Detect which cell encompasses the target text, then output its (X, Y) center coordinate. 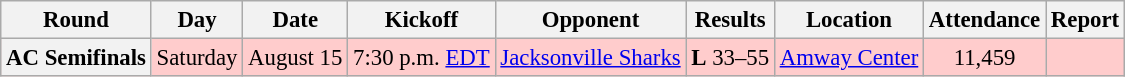
Results (730, 20)
7:30 p.m. EDT (422, 58)
AC Semifinals (76, 58)
L 33–55 (730, 58)
11,459 (985, 58)
Round (76, 20)
Saturday (197, 58)
Kickoff (422, 20)
Date (296, 20)
August 15 (296, 58)
Location (848, 20)
Amway Center (848, 58)
Attendance (985, 20)
Jacksonville Sharks (590, 58)
Report (1086, 20)
Opponent (590, 20)
Day (197, 20)
